Find where the given text appears and provide that cell's center as (x, y) coordinate. 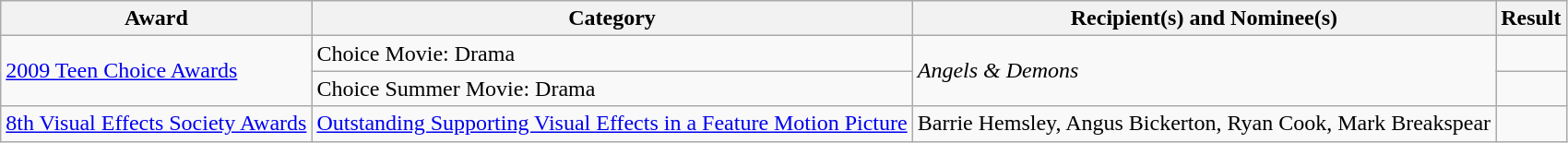
Outstanding Supporting Visual Effects in a Feature Motion Picture (612, 124)
Result (1531, 18)
Recipient(s) and Nominee(s) (1204, 18)
8th Visual Effects Society Awards (157, 124)
Category (612, 18)
Choice Summer Movie: Drama (612, 89)
Choice Movie: Drama (612, 54)
Barrie Hemsley, Angus Bickerton, Ryan Cook, Mark Breakspear (1204, 124)
Award (157, 18)
2009 Teen Choice Awards (157, 71)
Angels & Demons (1204, 71)
